Return the [X, Y] coordinate for the center point of the cell that contains the specified text.  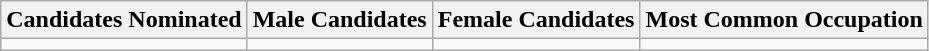
Candidates Nominated [124, 20]
Male Candidates [340, 20]
Female Candidates [536, 20]
Most Common Occupation [784, 20]
